For the text-containing cell, return its midpoint in (x, y) coordinate format. 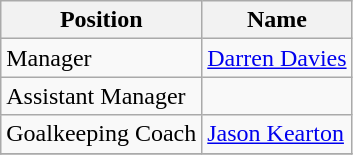
Name (277, 20)
Assistant Manager (102, 96)
Position (102, 20)
Goalkeeping Coach (102, 134)
Jason Kearton (277, 134)
Darren Davies (277, 58)
Manager (102, 58)
